Identify which cell holds the provided text, then report its [X, Y] central coordinate. 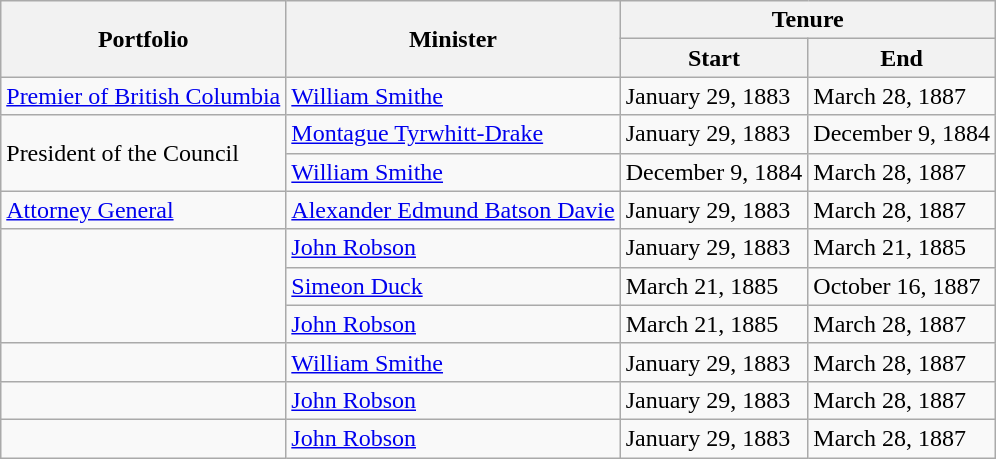
Montague Tyrwhitt-Drake [453, 134]
Minister [453, 39]
Alexander Edmund Batson Davie [453, 210]
Tenure [808, 20]
Portfolio [144, 39]
Attorney General [144, 210]
October 16, 1887 [902, 286]
Start [714, 58]
Premier of British Columbia [144, 96]
End [902, 58]
President of the Council [144, 153]
Simeon Duck [453, 286]
